Detect which cell encompasses the target text, then output its [X, Y] center coordinate. 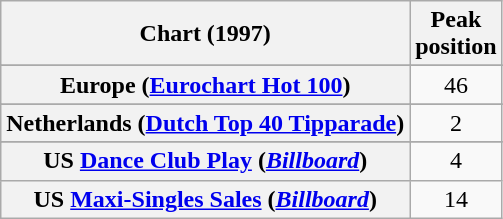
Chart (1997) [206, 34]
Netherlands (Dutch Top 40 Tipparade) [206, 123]
Peakposition [456, 34]
4 [456, 161]
2 [456, 123]
Europe (Eurochart Hot 100) [206, 85]
US Dance Club Play (Billboard) [206, 161]
US Maxi-Singles Sales (Billboard) [206, 199]
46 [456, 85]
14 [456, 199]
